Identify which cell holds the provided text, then report its (X, Y) central coordinate. 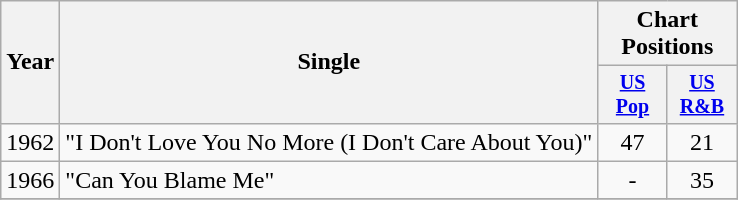
21 (702, 142)
35 (702, 180)
USR&B (702, 94)
- (632, 180)
"I Don't Love You No More (I Don't Care About You)" (329, 142)
Chart Positions (668, 34)
Single (329, 62)
1962 (30, 142)
Year (30, 62)
1966 (30, 180)
47 (632, 142)
US Pop (632, 94)
"Can You Blame Me" (329, 180)
